Search for the cell housing the specified text and yield its (x, y) center coordinate. 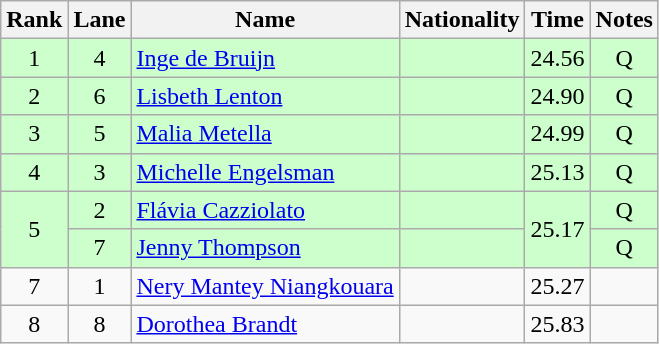
Lisbeth Lenton (265, 96)
Flávia Cazziolato (265, 210)
6 (100, 96)
Jenny Thompson (265, 248)
24.56 (558, 58)
24.90 (558, 96)
Name (265, 20)
Rank (34, 20)
Notes (624, 20)
Nery Mantey Niangkouara (265, 286)
25.27 (558, 286)
Dorothea Brandt (265, 324)
Malia Metella (265, 134)
25.83 (558, 324)
Michelle Engelsman (265, 172)
24.99 (558, 134)
Nationality (462, 20)
Lane (100, 20)
Inge de Bruijn (265, 58)
Time (558, 20)
25.17 (558, 229)
25.13 (558, 172)
